Return the (x, y) coordinate for the center point of the cell that contains the specified text.  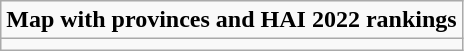
Map with provinces and HAI 2022 rankings (232, 20)
